Scan for the cell matching the given text and deliver its [X, Y] coordinate at center. 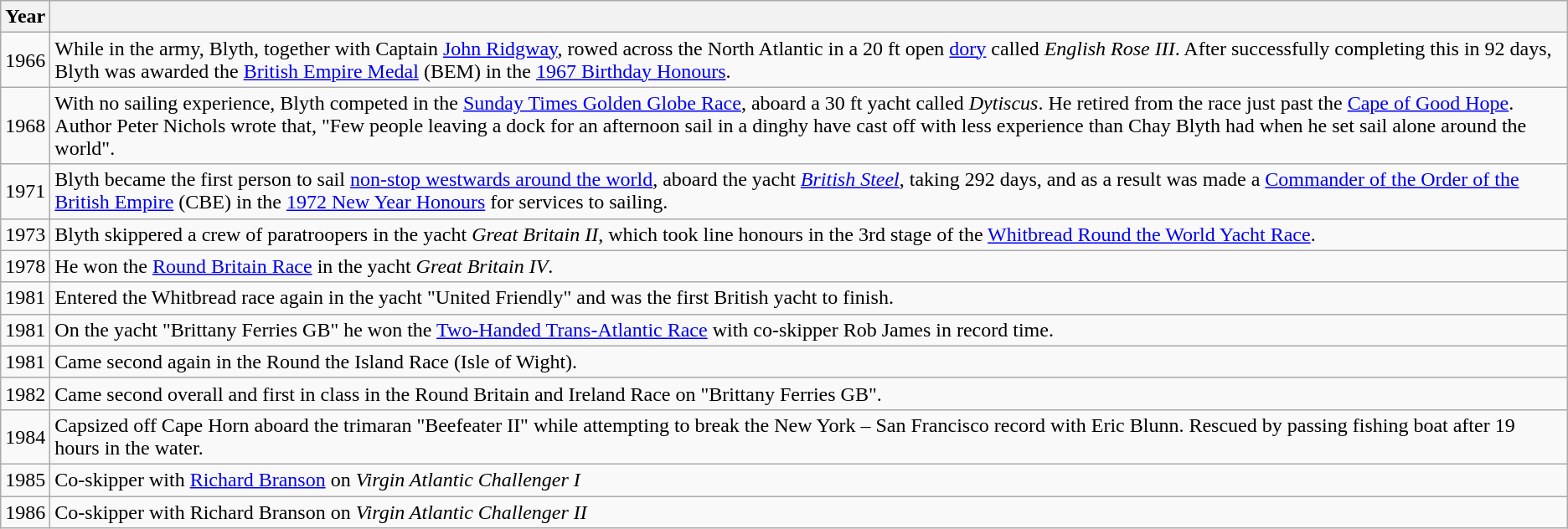
1978 [25, 266]
Entered the Whitbread race again in the yacht "United Friendly" and was the first British yacht to finish. [809, 298]
Came second overall and first in class in the Round Britain and Ireland Race on "Brittany Ferries GB". [809, 393]
1971 [25, 191]
He won the Round Britain Race in the yacht Great Britain IV. [809, 266]
1982 [25, 393]
1986 [25, 511]
1973 [25, 234]
1966 [25, 60]
1968 [25, 126]
Came second again in the Round the Island Race (Isle of Wight). [809, 362]
Co-skipper with Richard Branson on Virgin Atlantic Challenger I [809, 480]
Year [25, 17]
Co-skipper with Richard Branson on Virgin Atlantic Challenger II [809, 511]
1985 [25, 480]
1984 [25, 437]
On the yacht "Brittany Ferries GB" he won the Two-Handed Trans-Atlantic Race with co-skipper Rob James in record time. [809, 330]
